For the text-containing cell, return its midpoint in [x, y] coordinate format. 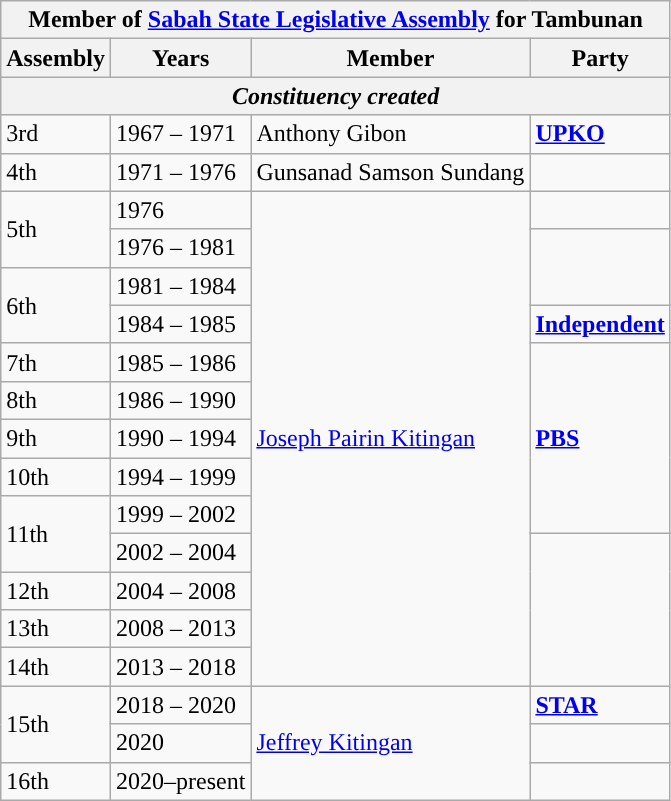
Gunsanad Samson Sundang [390, 172]
14th [56, 667]
2004 – 2008 [180, 591]
Independent [600, 324]
3rd [56, 134]
15th [56, 724]
1976 – 1981 [180, 248]
5th [56, 229]
1994 – 1999 [180, 477]
7th [56, 362]
UPKO [600, 134]
13th [56, 629]
Constituency created [336, 96]
4th [56, 172]
2002 – 2004 [180, 553]
Anthony Gibon [390, 134]
12th [56, 591]
1984 – 1985 [180, 324]
Years [180, 58]
16th [56, 781]
1976 [180, 210]
1971 – 1976 [180, 172]
1985 – 1986 [180, 362]
1990 – 1994 [180, 438]
2020–present [180, 781]
Joseph Pairin Kitingan [390, 438]
10th [56, 477]
8th [56, 400]
2013 – 2018 [180, 667]
Jeffrey Kitingan [390, 743]
PBS [600, 438]
Party [600, 58]
STAR [600, 705]
Assembly [56, 58]
1967 – 1971 [180, 134]
11th [56, 534]
2008 – 2013 [180, 629]
Member [390, 58]
1981 – 1984 [180, 286]
Member of Sabah State Legislative Assembly for Tambunan [336, 20]
1986 – 1990 [180, 400]
2020 [180, 743]
6th [56, 305]
1999 – 2002 [180, 515]
2018 – 2020 [180, 705]
9th [56, 438]
